Extract the (X, Y) coordinate from the center of the cell holding the provided text.  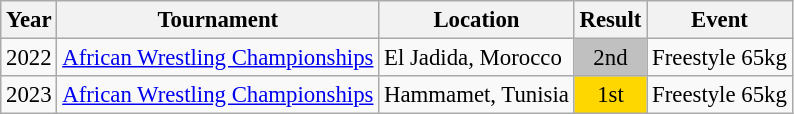
Hammamet, Tunisia (476, 95)
Location (476, 20)
Tournament (218, 20)
El Jadida, Morocco (476, 58)
2022 (29, 58)
Result (610, 20)
2nd (610, 58)
Event (720, 20)
Year (29, 20)
2023 (29, 95)
1st (610, 95)
